Return (x, y) of the center of cell containing provided text 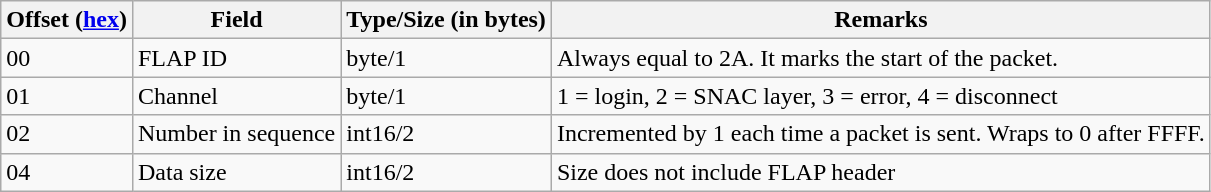
00 (67, 58)
02 (67, 134)
Number in sequence (236, 134)
Remarks (880, 20)
Data size (236, 172)
1 = login, 2 = SNAC layer, 3 = error, 4 = disconnect (880, 96)
Channel (236, 96)
Incremented by 1 each time a packet is sent. Wraps to 0 after FFFF. (880, 134)
Offset (hex) (67, 20)
Type/Size (in bytes) (446, 20)
Always equal to 2A. It marks the start of the packet. (880, 58)
FLAP ID (236, 58)
01 (67, 96)
Size does not include FLAP header (880, 172)
04 (67, 172)
Field (236, 20)
